Identify which cell holds the provided text, then report its [X, Y] central coordinate. 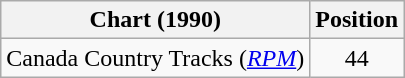
44 [357, 58]
Position [357, 20]
Canada Country Tracks (RPM) [156, 58]
Chart (1990) [156, 20]
